From the cell containing the given text, extract its center point as [x, y] coordinate. 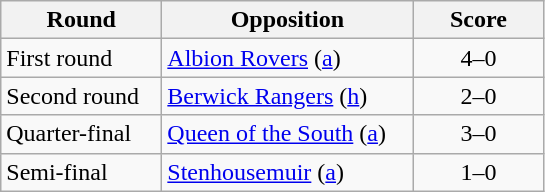
Berwick Rangers (h) [288, 96]
First round [82, 58]
Second round [82, 96]
Round [82, 20]
2–0 [478, 96]
4–0 [478, 58]
Quarter-final [82, 134]
Score [478, 20]
Queen of the South (a) [288, 134]
3–0 [478, 134]
Stenhousemuir (a) [288, 172]
Semi-final [82, 172]
Albion Rovers (a) [288, 58]
Opposition [288, 20]
1–0 [478, 172]
